Extract the [x, y] coordinate from the center of the cell holding the provided text.  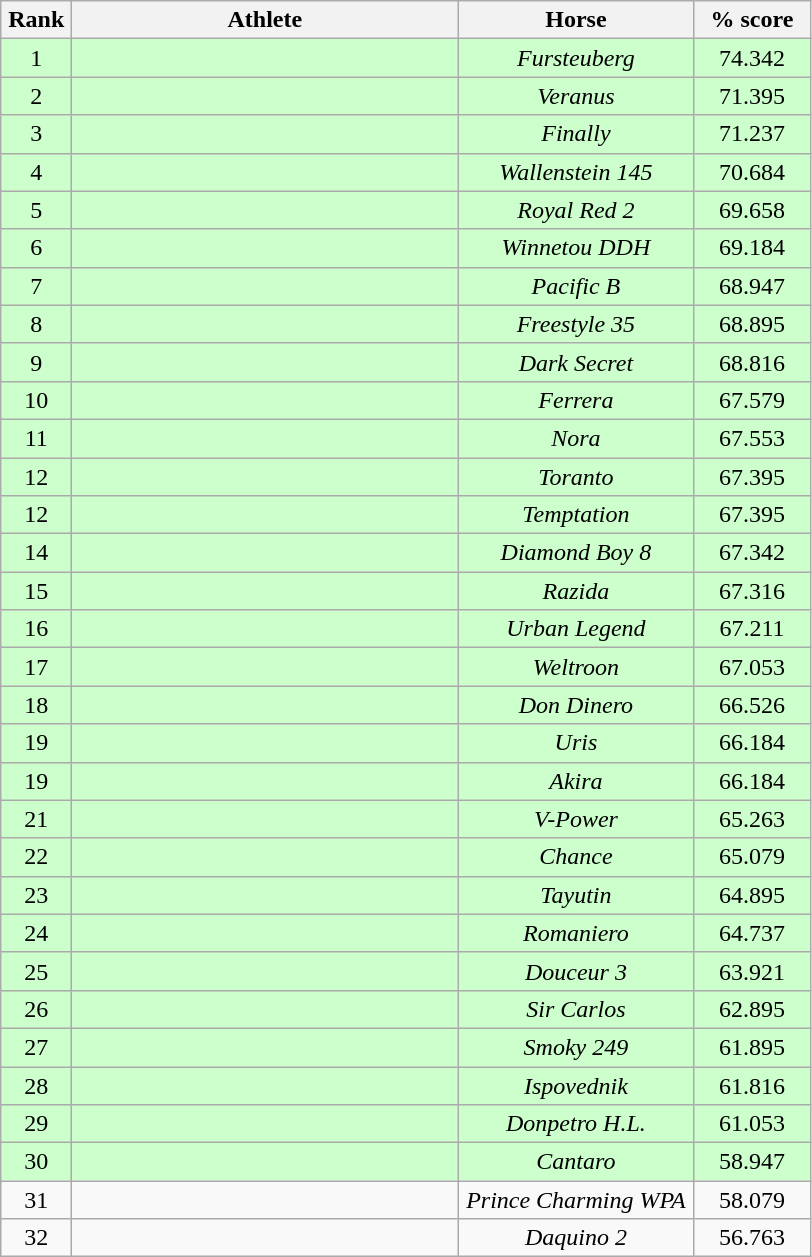
24 [36, 933]
65.263 [752, 819]
22 [36, 857]
69.184 [752, 248]
Akira [576, 781]
Smoky 249 [576, 1047]
3 [36, 134]
Wallenstein 145 [576, 172]
26 [36, 1009]
65.079 [752, 857]
Ispovednik [576, 1085]
31 [36, 1200]
28 [36, 1085]
18 [36, 705]
Douceur 3 [576, 971]
Cantaro [576, 1162]
64.895 [752, 895]
Freestyle 35 [576, 324]
16 [36, 629]
Daquino 2 [576, 1238]
67.579 [752, 400]
Dark Secret [576, 362]
Chance [576, 857]
67.053 [752, 667]
30 [36, 1162]
Athlete [265, 20]
56.763 [752, 1238]
Royal Red 2 [576, 210]
61.816 [752, 1085]
63.921 [752, 971]
58.947 [752, 1162]
69.658 [752, 210]
15 [36, 591]
% score [752, 20]
2 [36, 96]
67.316 [752, 591]
Don Dinero [576, 705]
Razida [576, 591]
64.737 [752, 933]
25 [36, 971]
Prince Charming WPA [576, 1200]
1 [36, 58]
66.526 [752, 705]
Uris [576, 743]
70.684 [752, 172]
Donpetro H.L. [576, 1124]
Pacific B [576, 286]
Horse [576, 20]
10 [36, 400]
71.395 [752, 96]
71.237 [752, 134]
9 [36, 362]
21 [36, 819]
62.895 [752, 1009]
68.947 [752, 286]
Diamond Boy 8 [576, 553]
Tayutin [576, 895]
74.342 [752, 58]
17 [36, 667]
Toranto [576, 477]
Urban Legend [576, 629]
Sir Carlos [576, 1009]
67.342 [752, 553]
29 [36, 1124]
23 [36, 895]
5 [36, 210]
61.895 [752, 1047]
Temptation [576, 515]
7 [36, 286]
Fursteuberg [576, 58]
Finally [576, 134]
Winnetou DDH [576, 248]
4 [36, 172]
Nora [576, 438]
Ferrera [576, 400]
68.816 [752, 362]
11 [36, 438]
Rank [36, 20]
61.053 [752, 1124]
27 [36, 1047]
Weltroon [576, 667]
Veranus [576, 96]
Romaniero [576, 933]
32 [36, 1238]
68.895 [752, 324]
6 [36, 248]
V-Power [576, 819]
67.553 [752, 438]
14 [36, 553]
67.211 [752, 629]
8 [36, 324]
58.079 [752, 1200]
